Identify which cell holds the provided text, then report its (x, y) central coordinate. 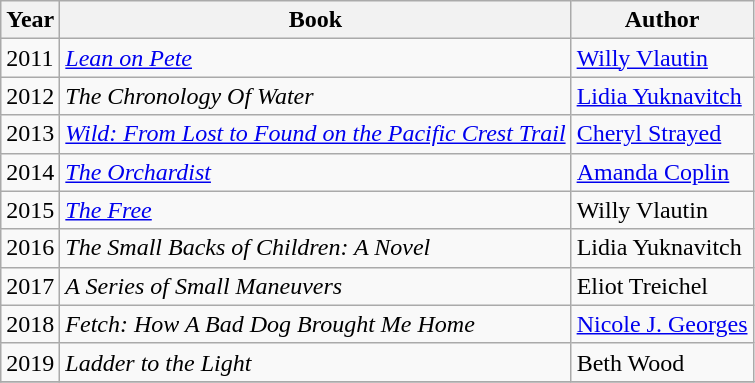
2015 (30, 210)
2016 (30, 248)
A Series of Small Maneuvers (316, 286)
Ladder to the Light (316, 362)
Amanda Coplin (662, 172)
The Orchardist (316, 172)
2014 (30, 172)
Eliot Treichel (662, 286)
2018 (30, 324)
Beth Wood (662, 362)
Nicole J. Georges (662, 324)
2019 (30, 362)
Author (662, 20)
2013 (30, 134)
Year (30, 20)
2012 (30, 96)
Fetch: How A Bad Dog Brought Me Home (316, 324)
Cheryl Strayed (662, 134)
Lean on Pete (316, 58)
The Chronology Of Water (316, 96)
2011 (30, 58)
Book (316, 20)
Wild: From Lost to Found on the Pacific Crest Trail (316, 134)
The Free (316, 210)
The Small Backs of Children: A Novel (316, 248)
2017 (30, 286)
